Find where the given text appears and provide that cell's center as (x, y) coordinate. 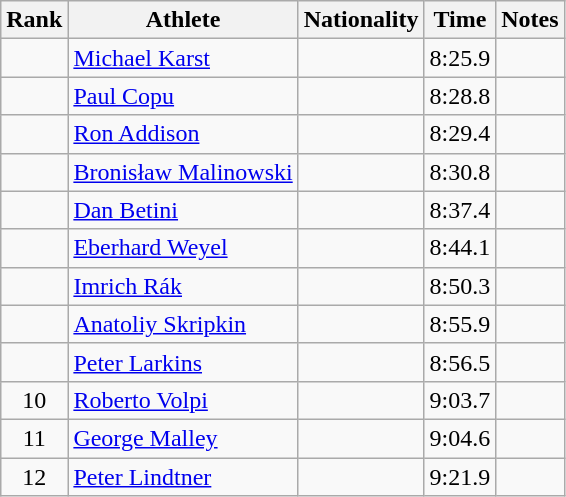
Dan Betini (183, 210)
8:56.5 (460, 362)
Notes (530, 20)
Roberto Volpi (183, 400)
10 (34, 400)
Michael Karst (183, 58)
Anatoliy Skripkin (183, 324)
Time (460, 20)
8:37.4 (460, 210)
11 (34, 438)
8:50.3 (460, 286)
Peter Lindtner (183, 477)
8:44.1 (460, 248)
8:25.9 (460, 58)
8:28.8 (460, 96)
9:21.9 (460, 477)
9:03.7 (460, 400)
Nationality (361, 20)
Peter Larkins (183, 362)
Athlete (183, 20)
9:04.6 (460, 438)
Bronisław Malinowski (183, 172)
8:29.4 (460, 134)
George Malley (183, 438)
Ron Addison (183, 134)
Rank (34, 20)
12 (34, 477)
Imrich Rák (183, 286)
Eberhard Weyel (183, 248)
8:55.9 (460, 324)
8:30.8 (460, 172)
Paul Copu (183, 96)
